Locate the cell with the specified text and output its [X, Y] center coordinate. 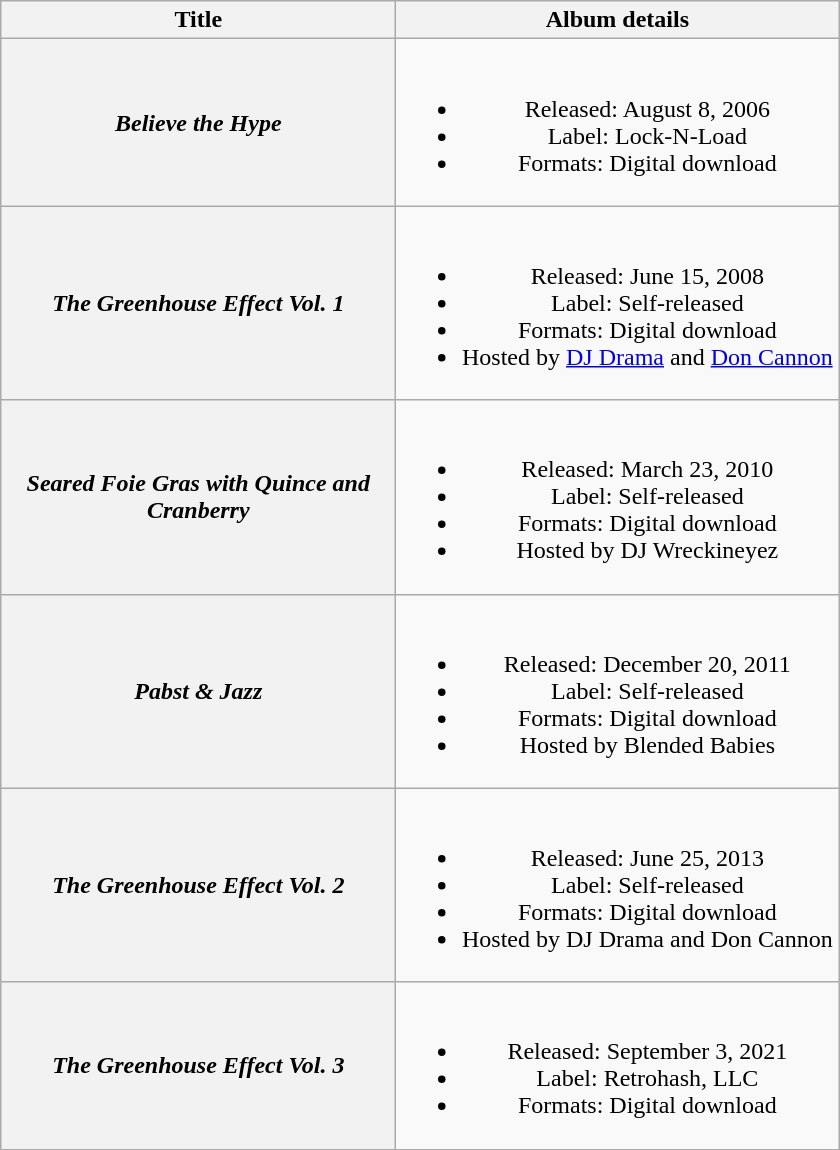
The Greenhouse Effect Vol. 1 [198, 303]
Released: August 8, 2006Label: Lock-N-LoadFormats: Digital download [618, 122]
Title [198, 20]
Released: June 25, 2013Label: Self-releasedFormats: Digital downloadHosted by DJ Drama and Don Cannon [618, 885]
Seared Foie Gras with Quince and Cranberry [198, 497]
The Greenhouse Effect Vol. 3 [198, 1066]
Pabst & Jazz [198, 691]
Released: June 15, 2008Label: Self-releasedFormats: Digital downloadHosted by DJ Drama and Don Cannon [618, 303]
Released: March 23, 2010Label: Self-releasedFormats: Digital downloadHosted by DJ Wreckineyez [618, 497]
Album details [618, 20]
Believe the Hype [198, 122]
Released: December 20, 2011Label: Self-releasedFormats: Digital downloadHosted by Blended Babies [618, 691]
Released: September 3, 2021Label: Retrohash, LLCFormats: Digital download [618, 1066]
The Greenhouse Effect Vol. 2 [198, 885]
